Scan for the cell matching the given text and deliver its (x, y) coordinate at center. 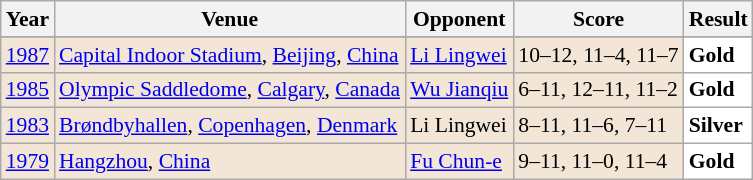
1979 (28, 162)
Brøndbyhallen, Copenhagen, Denmark (230, 126)
1987 (28, 55)
Year (28, 19)
Olympic Saddledome, Calgary, Canada (230, 90)
Venue (230, 19)
6–11, 12–11, 11–2 (598, 90)
Result (718, 19)
Hangzhou, China (230, 162)
1983 (28, 126)
9–11, 11–0, 11–4 (598, 162)
Opponent (459, 19)
10–12, 11–4, 11–7 (598, 55)
Fu Chun-e (459, 162)
1985 (28, 90)
Wu Jianqiu (459, 90)
Score (598, 19)
Capital Indoor Stadium, Beijing, China (230, 55)
8–11, 11–6, 7–11 (598, 126)
Silver (718, 126)
